Pinpoint the cell where the given text exists, returning its [X, Y] midpoint coordinate. 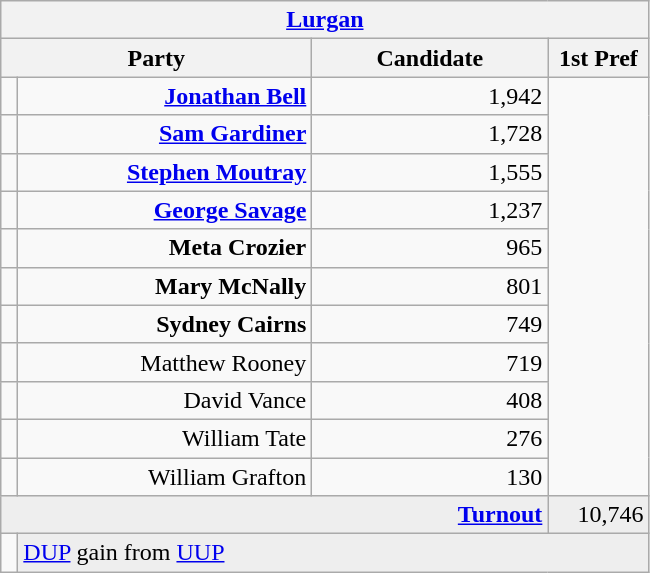
Stephen Moutray [165, 172]
130 [430, 477]
Candidate [430, 58]
1,728 [430, 134]
Matthew Rooney [165, 362]
1,555 [430, 172]
1,942 [430, 96]
Sydney Cairns [165, 324]
719 [430, 362]
David Vance [165, 400]
Sam Gardiner [165, 134]
1,237 [430, 210]
Mary McNally [165, 286]
965 [430, 248]
William Tate [165, 438]
276 [430, 438]
Lurgan [325, 20]
Jonathan Bell [165, 96]
Meta Crozier [165, 248]
749 [430, 324]
408 [430, 400]
1st Pref [598, 58]
Turnout [274, 515]
William Grafton [165, 477]
10,746 [598, 515]
George Savage [165, 210]
Party [156, 58]
DUP gain from UUP [334, 553]
801 [430, 286]
